Capture the cell that displays the provided text and extract its (X, Y) central coordinate. 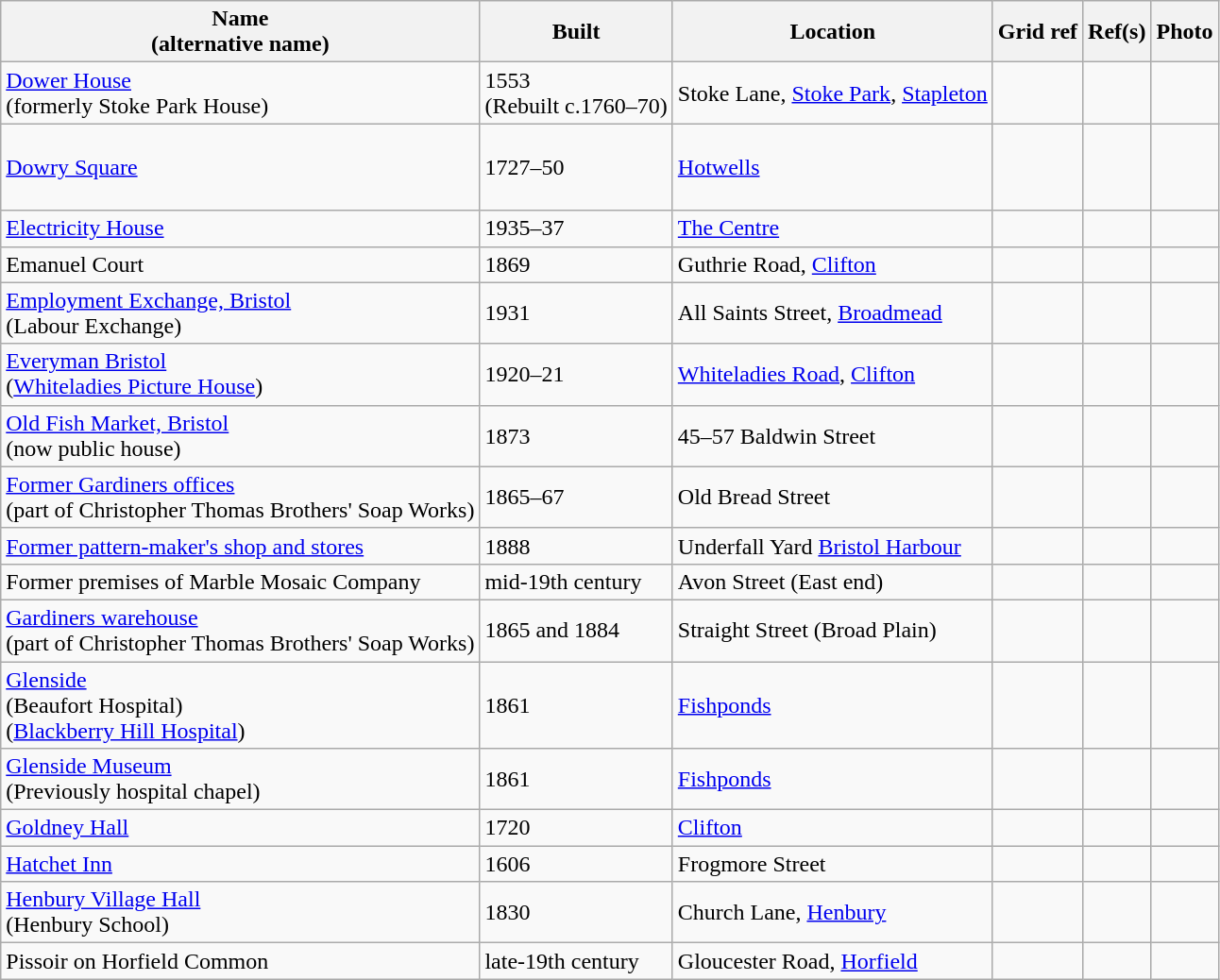
Grid ref (1037, 32)
Straight Street (Broad Plain) (833, 631)
mid-19th century (576, 582)
1920–21 (576, 374)
The Centre (833, 228)
Goldney Hall (240, 828)
Built (576, 32)
Old Bread Street (833, 497)
Henbury Village Hall(Henbury School) (240, 912)
Dower House(formerly Stoke Park House) (240, 93)
Glenside(Beaufort Hospital)(Blackberry Hill Hospital) (240, 704)
1931 (576, 313)
1553(Rebuilt c.1760–70) (576, 93)
1935–37 (576, 228)
Photo (1184, 32)
1720 (576, 828)
Emanuel Court (240, 264)
1888 (576, 546)
Electricity House (240, 228)
Ref(s) (1117, 32)
Clifton (833, 828)
Church Lane, Henbury (833, 912)
1869 (576, 264)
Location (833, 32)
Name(alternative name) (240, 32)
Frogmore Street (833, 864)
Dowry Square (240, 167)
Old Fish Market, Bristol(now public house) (240, 436)
Former Gardiners offices(part of Christopher Thomas Brothers' Soap Works) (240, 497)
Stoke Lane, Stoke Park, Stapleton (833, 93)
1873 (576, 436)
1727–50 (576, 167)
Glenside Museum(Previously hospital chapel) (240, 780)
1606 (576, 864)
Employment Exchange, Bristol(Labour Exchange) (240, 313)
Gardiners warehouse(part of Christopher Thomas Brothers' Soap Works) (240, 631)
Pissoir on Horfield Common (240, 961)
1830 (576, 912)
Former pattern-maker's shop and stores (240, 546)
Whiteladies Road, Clifton (833, 374)
1865 and 1884 (576, 631)
45–57 Baldwin Street (833, 436)
Hatchet Inn (240, 864)
Gloucester Road, Horfield (833, 961)
Avon Street (East end) (833, 582)
late-19th century (576, 961)
Everyman Bristol(Whiteladies Picture House) (240, 374)
All Saints Street, Broadmead (833, 313)
Underfall Yard Bristol Harbour (833, 546)
1865–67 (576, 497)
Former premises of Marble Mosaic Company (240, 582)
Guthrie Road, Clifton (833, 264)
Hotwells (833, 167)
